Find where the given text appears and provide that cell's center as [x, y] coordinate. 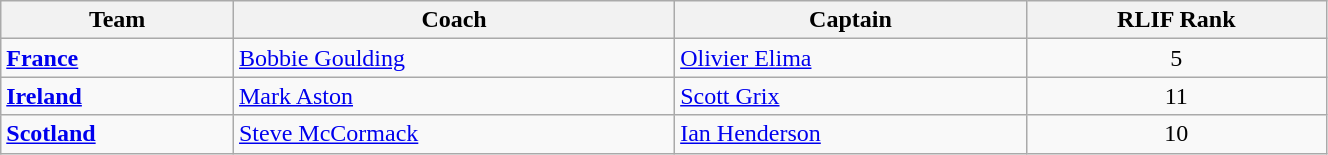
5 [1176, 58]
Ian Henderson [851, 134]
Steve McCormack [454, 134]
Bobbie Goulding [454, 58]
Captain [851, 20]
11 [1176, 96]
Mark Aston [454, 96]
Scotland [118, 134]
Scott Grix [851, 96]
RLIF Rank [1176, 20]
Ireland [118, 96]
Olivier Elima [851, 58]
Coach [454, 20]
Team [118, 20]
10 [1176, 134]
France [118, 58]
